Capture the cell that displays the provided text and extract its [x, y] central coordinate. 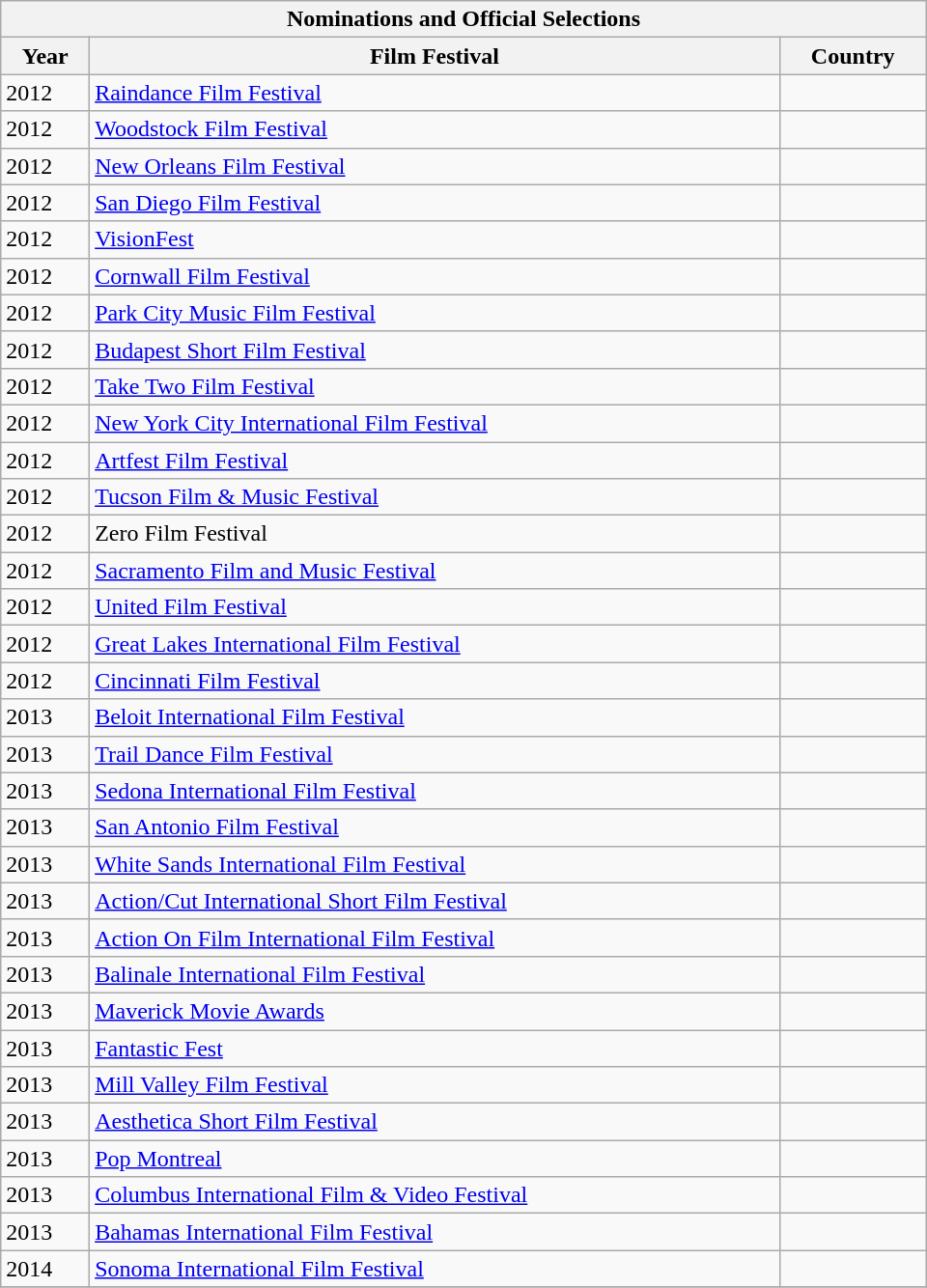
Raindance Film Festival [435, 93]
Film Festival [435, 56]
New Orleans Film Festival [435, 166]
Fantastic Fest [435, 1048]
Sacramento Film and Music Festival [435, 571]
Cincinnati Film Festival [435, 681]
Year [45, 56]
Sedona International Film Festival [435, 791]
2014 [45, 1269]
Woodstock Film Festival [435, 129]
Columbus International Film & Video Festival [435, 1195]
Balinale International Film Festival [435, 974]
Great Lakes International Film Festival [435, 644]
Maverick Movie Awards [435, 1011]
Nominations and Official Selections [463, 19]
Cornwall Film Festival [435, 276]
San Antonio Film Festival [435, 827]
Budapest Short Film Festival [435, 350]
United Film Festival [435, 607]
Take Two Film Festival [435, 386]
Artfest Film Festival [435, 461]
Bahamas International Film Festival [435, 1232]
Sonoma International Film Festival [435, 1269]
New York City International Film Festival [435, 423]
VisionFest [435, 239]
Trail Dance Film Festival [435, 754]
Pop Montreal [435, 1159]
Beloit International Film Festival [435, 717]
Action On Film International Film Festival [435, 938]
Aesthetica Short Film Festival [435, 1122]
White Sands International Film Festival [435, 864]
Park City Music Film Festival [435, 313]
San Diego Film Festival [435, 203]
Tucson Film & Music Festival [435, 497]
Country [853, 56]
Zero Film Festival [435, 534]
Action/Cut International Short Film Festival [435, 901]
Mill Valley Film Festival [435, 1085]
